Locate the cell with the specified text and output its [X, Y] center coordinate. 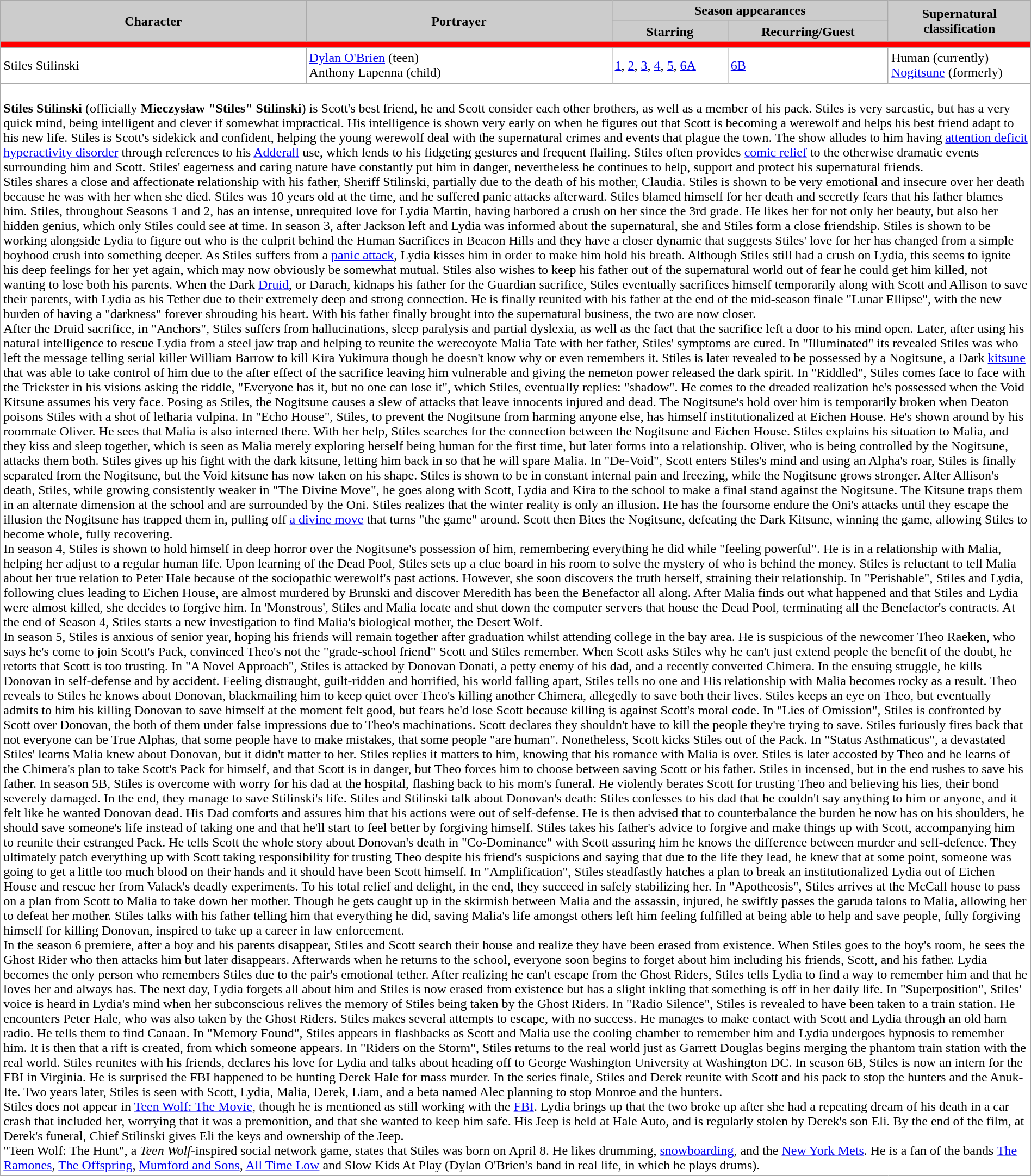
Supernatural classification [959, 21]
Human (currently)Nogitsune (formerly) [959, 65]
1, 2, 3, 4, 5, 6A [670, 65]
Dylan O'Brien (teen)Anthony Lapenna (child) [459, 65]
Portrayer [459, 21]
Starring [670, 32]
6B [808, 65]
Character [153, 21]
Recurring/Guest [808, 32]
Stiles Stilinski [153, 65]
Season appearances [750, 11]
